Locate the cell with the specified text and output its (x, y) center coordinate. 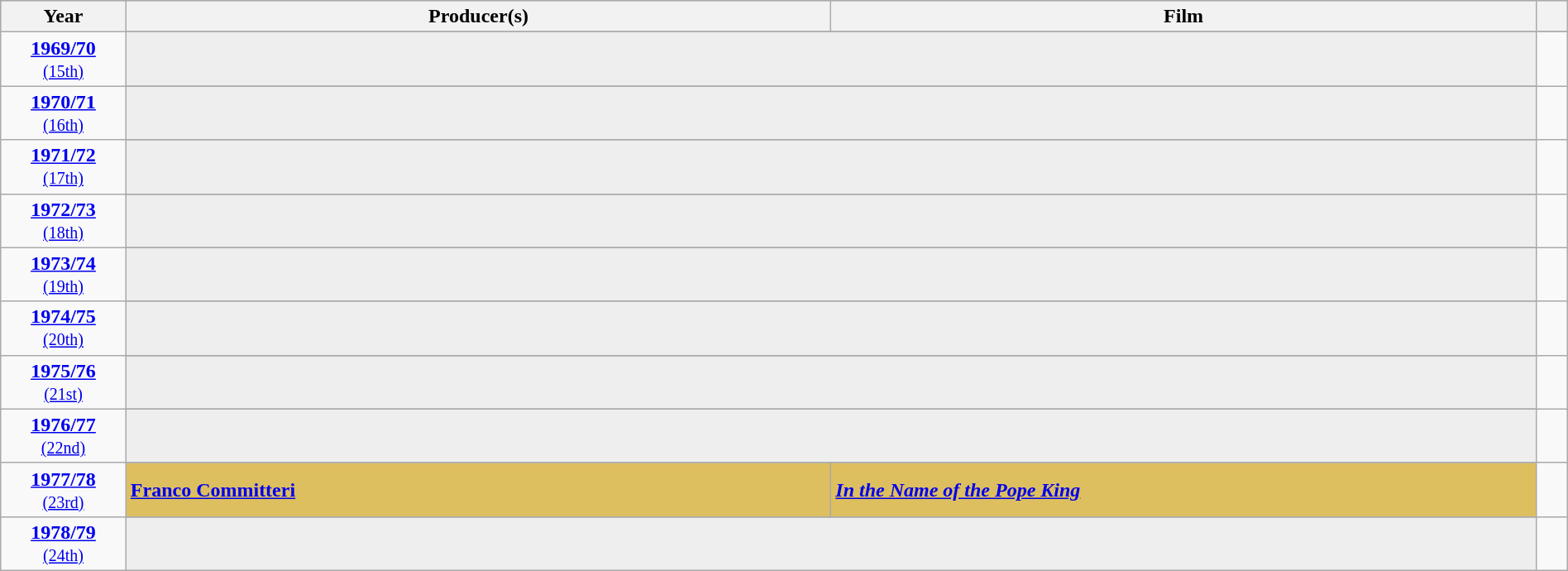
1977/78(23rd) (64, 490)
Producer(s) (478, 17)
1976/77(22nd) (64, 435)
Franco Committeri (478, 490)
1972/73(18th) (64, 220)
1973/74(19th) (64, 275)
1978/79(24th) (64, 543)
1971/72(17th) (64, 167)
Year (64, 17)
1974/75(20th) (64, 328)
1975/76(21st) (64, 382)
1969/70(15th) (64, 60)
1970/71(16th) (64, 113)
In the Name of the Pope King (1184, 490)
Film (1184, 17)
